From the cell containing the given text, extract its center point as [X, Y] coordinate. 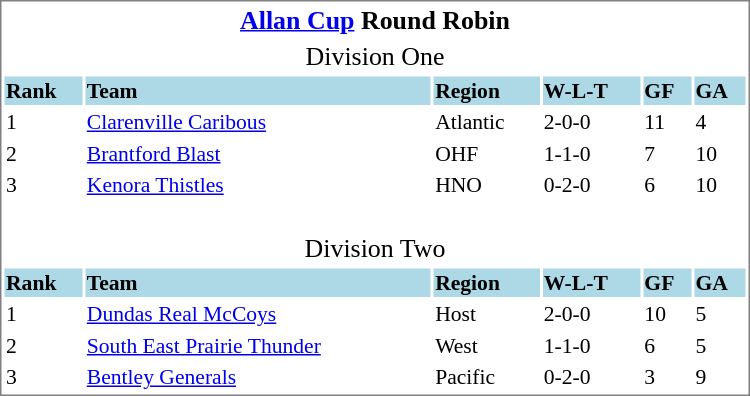
Division Two [374, 234]
Allan Cup Round Robin [374, 20]
Clarenville Caribous [258, 122]
Brantford Blast [258, 154]
Bentley Generals [258, 377]
HNO [487, 185]
Host [487, 314]
South East Prairie Thunder [258, 346]
OHF [487, 154]
West [487, 346]
7 [667, 154]
11 [667, 122]
Pacific [487, 377]
Kenora Thistles [258, 185]
Atlantic [487, 122]
Division One [374, 56]
4 [720, 122]
Dundas Real McCoys [258, 314]
9 [720, 377]
